Determine the (x, y) coordinate at the center of the cell enclosing the given text.  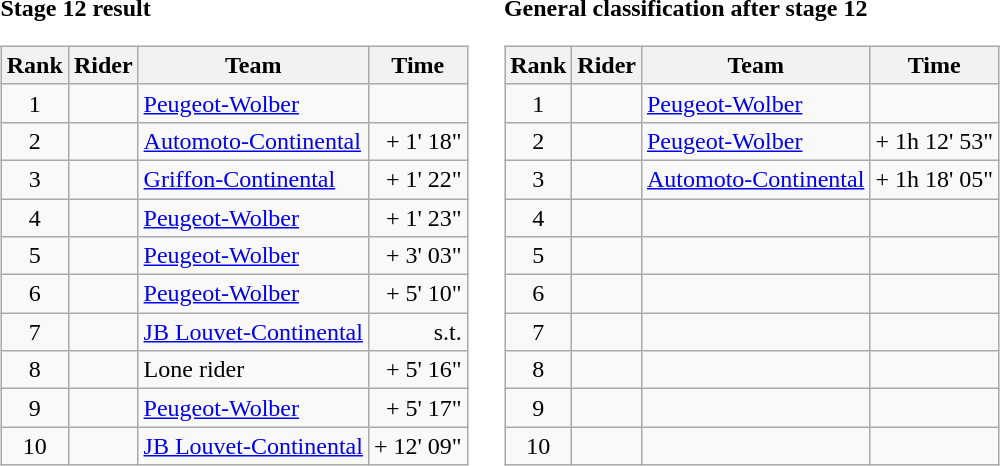
+ 3' 03" (418, 256)
+ 1h 18' 05" (934, 179)
Griffon-Continental (253, 179)
+ 5' 10" (418, 294)
Lone rider (253, 370)
+ 5' 16" (418, 370)
+ 1' 18" (418, 141)
+ 1h 12' 53" (934, 141)
+ 12' 09" (418, 446)
+ 1' 23" (418, 217)
+ 5' 17" (418, 408)
+ 1' 22" (418, 179)
s.t. (418, 332)
